Detect which cell encompasses the target text, then output its (X, Y) center coordinate. 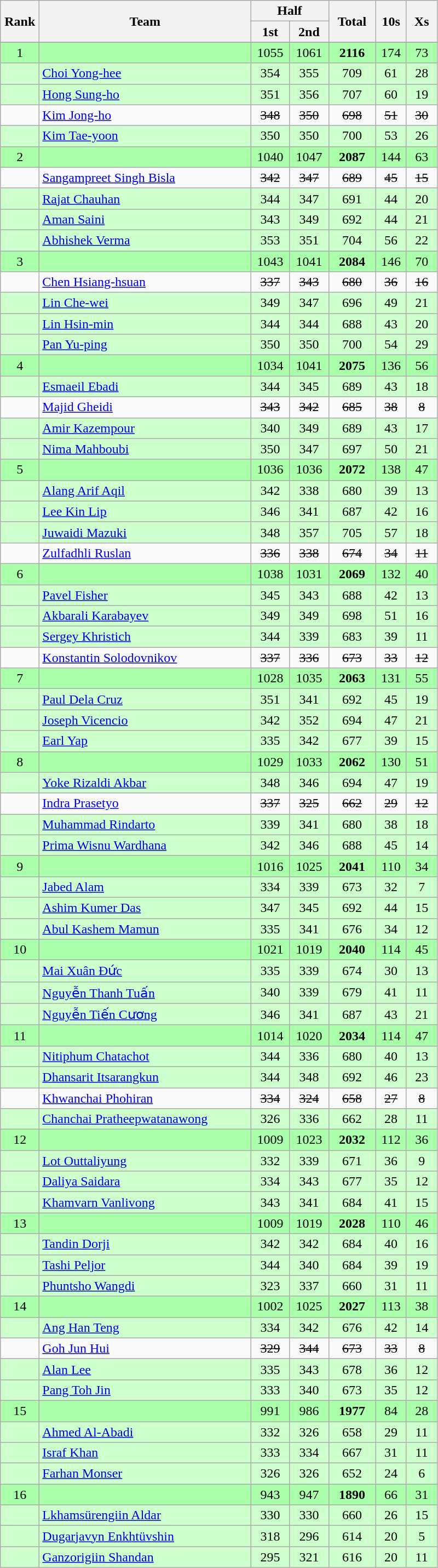
Aman Saini (145, 219)
709 (352, 73)
53 (391, 136)
1029 (270, 762)
Pavel Fisher (145, 595)
144 (391, 157)
Tashi Peljor (145, 1265)
Ashim Kumer Das (145, 908)
1043 (270, 261)
Akbarali Karabayev (145, 616)
Mai Xuân Đức (145, 971)
Kim Tae-yoon (145, 136)
Chen Hsiang-hsuan (145, 282)
146 (391, 261)
Israf Khan (145, 1453)
130 (391, 762)
Abhishek Verma (145, 240)
1034 (270, 366)
Nguyễn Tiến Cương (145, 1014)
353 (270, 240)
1002 (270, 1307)
112 (391, 1140)
705 (352, 532)
1040 (270, 157)
Lin Che-wei (145, 303)
354 (270, 73)
4 (20, 366)
1031 (309, 574)
49 (391, 303)
Alang Arif Aqil (145, 491)
3 (20, 261)
Farhan Monser (145, 1474)
1033 (309, 762)
1055 (270, 53)
1890 (352, 1495)
Nguyễn Thanh Tuấn (145, 993)
324 (309, 1098)
Chanchai Pratheepwatanawong (145, 1119)
Lot Outtaliyung (145, 1161)
Ahmed Al-Abadi (145, 1432)
Esmaeil Ebadi (145, 386)
131 (391, 678)
Tandin Dorji (145, 1244)
Paul Dela Cruz (145, 699)
667 (352, 1453)
329 (270, 1348)
652 (352, 1474)
2028 (352, 1223)
54 (391, 345)
2040 (352, 950)
691 (352, 198)
60 (391, 94)
1st (270, 32)
132 (391, 574)
2069 (352, 574)
683 (352, 637)
23 (422, 1077)
1020 (309, 1035)
Ang Han Teng (145, 1327)
2034 (352, 1035)
2075 (352, 366)
296 (309, 1536)
Muhammad Rindarto (145, 824)
55 (422, 678)
1 (20, 53)
Ganzorigiin Shandan (145, 1557)
136 (391, 366)
Juwaidi Mazuki (145, 532)
174 (391, 53)
10 (20, 950)
Choi Yong-hee (145, 73)
318 (270, 1536)
57 (391, 532)
Rajat Chauhan (145, 198)
357 (309, 532)
Rank (20, 21)
614 (352, 1536)
Konstantin Solodovnikov (145, 658)
Yoke Rizaldi Akbar (145, 783)
2084 (352, 261)
2062 (352, 762)
138 (391, 470)
1038 (270, 574)
Team (145, 21)
Lkhamsürengiin Aldar (145, 1515)
1977 (352, 1411)
355 (309, 73)
Prima Wisnu Wardhana (145, 845)
325 (309, 803)
27 (391, 1098)
66 (391, 1495)
Phuntsho Wangdi (145, 1286)
697 (352, 449)
321 (309, 1557)
Dhansarit Itsarangkun (145, 1077)
943 (270, 1495)
696 (352, 303)
1061 (309, 53)
1028 (270, 678)
Sergey Khristich (145, 637)
1021 (270, 950)
50 (391, 449)
Majid Gheidi (145, 407)
295 (270, 1557)
Indra Prasetyo (145, 803)
Lin Hsin-min (145, 324)
707 (352, 94)
73 (422, 53)
Amir Kazempour (145, 428)
2087 (352, 157)
679 (352, 993)
671 (352, 1161)
Khamvarn Vanlivong (145, 1202)
947 (309, 1495)
Alan Lee (145, 1369)
Jabed Alam (145, 887)
1023 (309, 1140)
352 (309, 720)
Nima Mahboubi (145, 449)
1035 (309, 678)
2027 (352, 1307)
2041 (352, 866)
Goh Jun Hui (145, 1348)
113 (391, 1307)
704 (352, 240)
2032 (352, 1140)
24 (391, 1474)
Xs (422, 21)
356 (309, 94)
63 (422, 157)
323 (270, 1286)
1047 (309, 157)
10s (391, 21)
2072 (352, 470)
1014 (270, 1035)
678 (352, 1369)
Hong Sung-ho (145, 94)
2 (20, 157)
616 (352, 1557)
Dugarjavyn Enkhtüvshin (145, 1536)
61 (391, 73)
Half (290, 11)
Nitiphum Chatachot (145, 1056)
2063 (352, 678)
2116 (352, 53)
17 (422, 428)
1016 (270, 866)
70 (422, 261)
Pang Toh Jin (145, 1390)
Daliya Saidara (145, 1182)
Earl Yap (145, 741)
32 (391, 887)
2nd (309, 32)
Zulfadhli Ruslan (145, 553)
22 (422, 240)
986 (309, 1411)
991 (270, 1411)
Kim Jong-ho (145, 115)
Lee Kin Lip (145, 511)
84 (391, 1411)
Khwanchai Phohiran (145, 1098)
Abul Kashem Mamun (145, 929)
Pan Yu-ping (145, 345)
Sangampreet Singh Bisla (145, 178)
685 (352, 407)
Total (352, 21)
Joseph Vicencio (145, 720)
